Output the [x, y] coordinate of the center of the cell containing the given text.  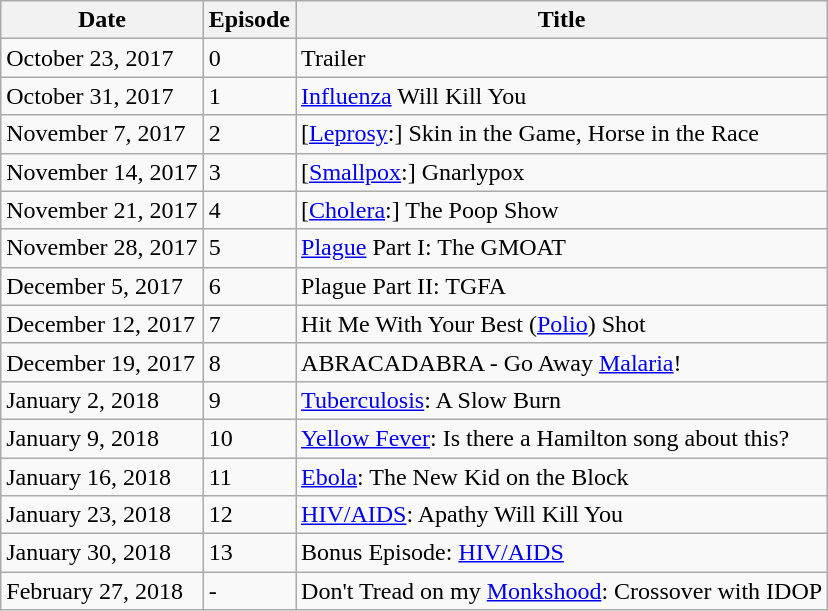
January 16, 2018 [102, 477]
October 23, 2017 [102, 58]
Yellow Fever: Is there a Hamilton song about this? [562, 438]
Plague Part II: TGFA [562, 286]
Don't Tread on my Monkshood: Crossover with IDOP [562, 591]
3 [249, 172]
- [249, 591]
[Cholera:] The Poop Show [562, 210]
November 21, 2017 [102, 210]
4 [249, 210]
November 14, 2017 [102, 172]
December 19, 2017 [102, 362]
Trailer [562, 58]
Influenza Will Kill You [562, 96]
2 [249, 134]
October 31, 2017 [102, 96]
8 [249, 362]
December 5, 2017 [102, 286]
Ebola: The New Kid on the Block [562, 477]
6 [249, 286]
0 [249, 58]
ABRACADABRA - Go Away Malaria! [562, 362]
Episode [249, 20]
[Leprosy:] Skin in the Game, Horse in the Race [562, 134]
Hit Me With Your Best (Polio) Shot [562, 324]
10 [249, 438]
5 [249, 248]
January 2, 2018 [102, 400]
Bonus Episode: HIV/AIDS [562, 553]
November 28, 2017 [102, 248]
November 7, 2017 [102, 134]
December 12, 2017 [102, 324]
Title [562, 20]
7 [249, 324]
[Smallpox:] Gnarlypox [562, 172]
Plague Part I: The GMOAT [562, 248]
January 23, 2018 [102, 515]
13 [249, 553]
1 [249, 96]
February 27, 2018 [102, 591]
HIV/AIDS: Apathy Will Kill You [562, 515]
January 9, 2018 [102, 438]
12 [249, 515]
Tuberculosis: A Slow Burn [562, 400]
January 30, 2018 [102, 553]
11 [249, 477]
9 [249, 400]
Date [102, 20]
